For the text-containing cell, return its midpoint in (x, y) coordinate format. 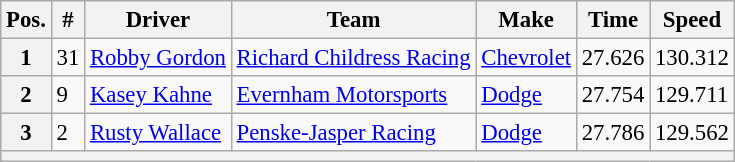
Robby Gordon (158, 58)
Driver (158, 20)
Pos. (26, 20)
Make (526, 20)
Penske-Jasper Racing (354, 133)
129.562 (692, 133)
31 (68, 58)
27.786 (612, 133)
Rusty Wallace (158, 133)
Chevrolet (526, 58)
9 (68, 95)
130.312 (692, 58)
Time (612, 20)
Richard Childress Racing (354, 58)
27.626 (612, 58)
Evernham Motorsports (354, 95)
Team (354, 20)
# (68, 20)
Speed (692, 20)
3 (26, 133)
129.711 (692, 95)
1 (26, 58)
27.754 (612, 95)
Kasey Kahne (158, 95)
